Locate the cell with the specified text and output its (x, y) center coordinate. 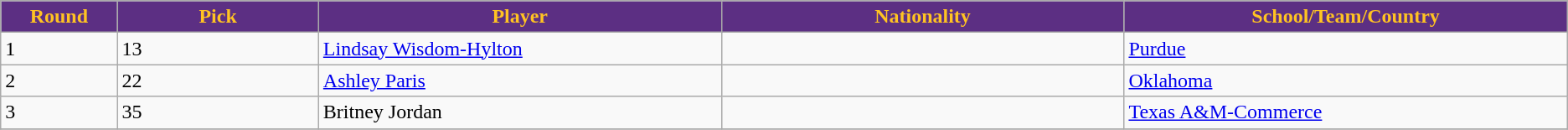
35 (218, 112)
Round (59, 17)
3 (59, 112)
Texas A&M-Commerce (1345, 112)
13 (218, 49)
Purdue (1345, 49)
Britney Jordan (519, 112)
Nationality (923, 17)
Player (519, 17)
Oklahoma (1345, 81)
School/Team/Country (1345, 17)
22 (218, 81)
2 (59, 81)
Pick (218, 17)
Lindsay Wisdom-Hylton (519, 49)
Ashley Paris (519, 81)
1 (59, 49)
